Output the (x, y) coordinate of the center of the cell containing the given text.  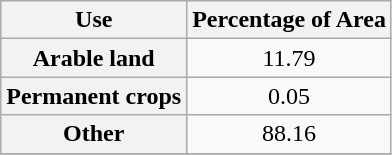
0.05 (290, 96)
11.79 (290, 58)
Percentage of Area (290, 20)
Other (94, 134)
Arable land (94, 58)
88.16 (290, 134)
Permanent crops (94, 96)
Use (94, 20)
